Determine the (X, Y) coordinate at the center of the cell enclosing the given text.  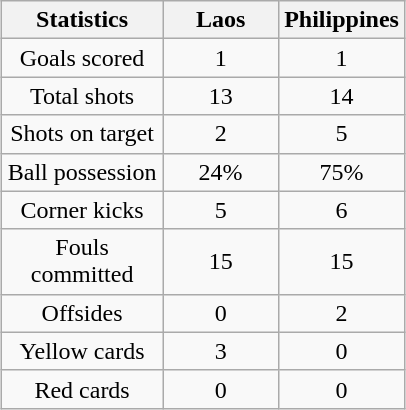
Statistics (82, 20)
Ball possession (82, 172)
Philippines (342, 20)
13 (221, 96)
Yellow cards (82, 351)
Shots on target (82, 134)
Laos (221, 20)
24% (221, 172)
3 (221, 351)
Corner kicks (82, 210)
Offsides (82, 313)
Red cards (82, 389)
Goals scored (82, 58)
75% (342, 172)
Total shots (82, 96)
14 (342, 96)
6 (342, 210)
Fouls committed (82, 262)
